Output the [x, y] coordinate of the center of the cell containing the given text.  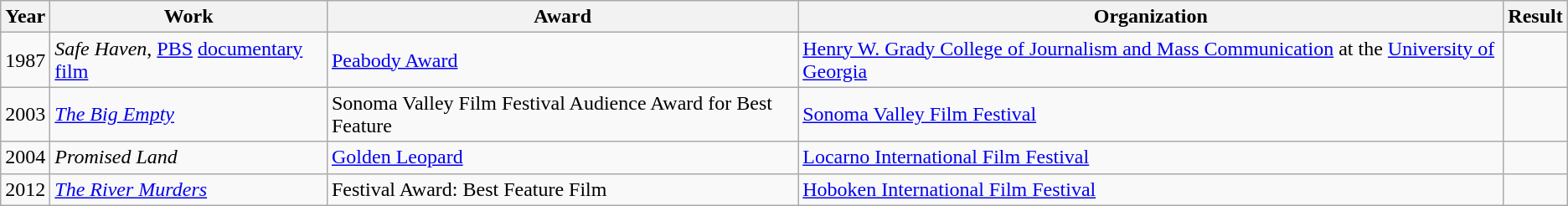
Award [562, 17]
Locarno International Film Festival [1151, 157]
2004 [25, 157]
Promised Land [189, 157]
Sonoma Valley Film Festival Audience Award for Best Feature [562, 114]
Safe Haven, PBS documentary film [189, 60]
Hoboken International Film Festival [1151, 189]
Result [1535, 17]
The Big Empty [189, 114]
Work [189, 17]
The River Murders [189, 189]
Organization [1151, 17]
2012 [25, 189]
Golden Leopard [562, 157]
1987 [25, 60]
Festival Award: Best Feature Film [562, 189]
Peabody Award [562, 60]
Sonoma Valley Film Festival [1151, 114]
Year [25, 17]
Henry W. Grady College of Journalism and Mass Communication at the University of Georgia [1151, 60]
2003 [25, 114]
